Return the [x, y] coordinate for the center point of the cell that contains the specified text.  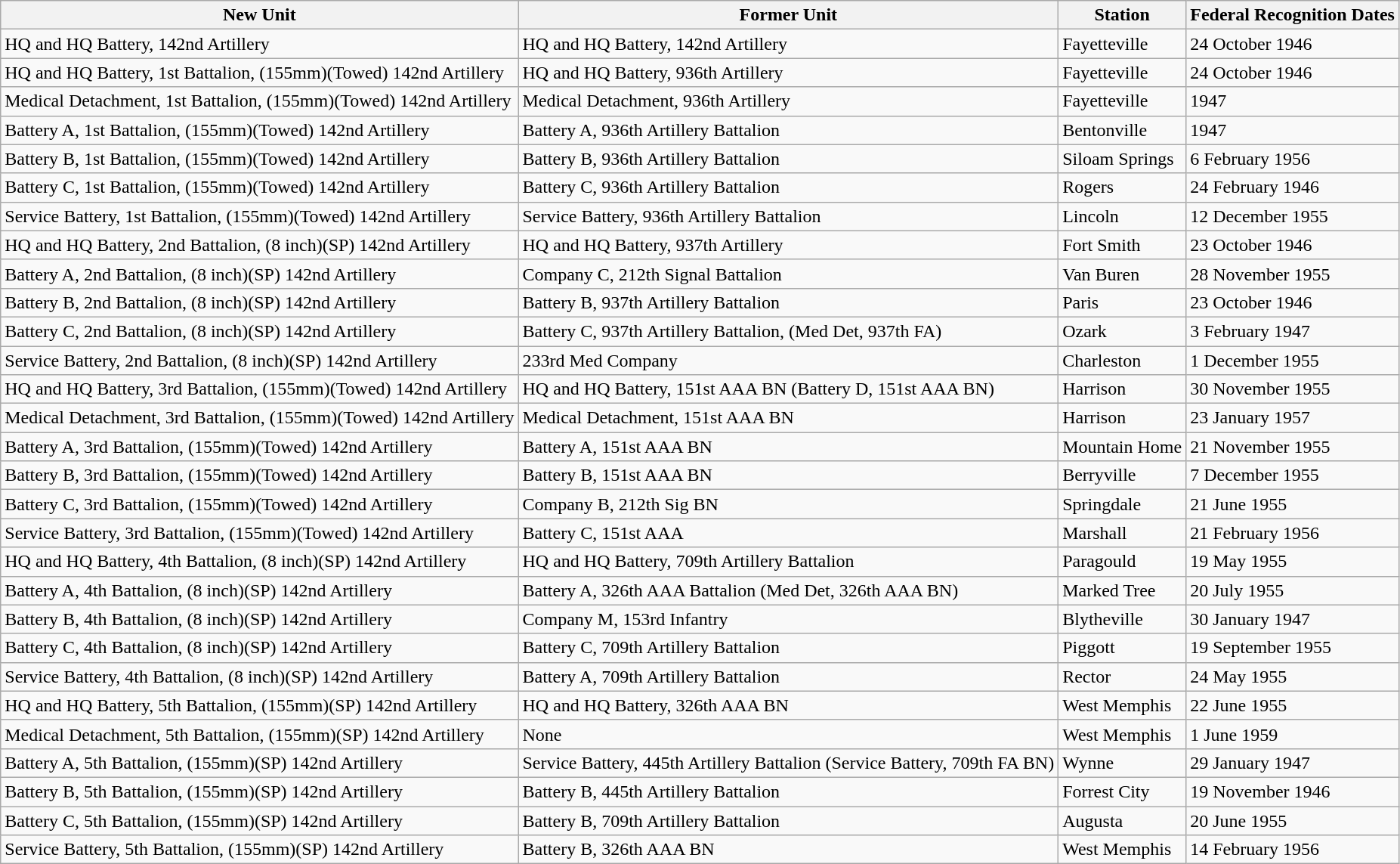
Paragould [1123, 562]
Piggott [1123, 648]
Battery A, 936th Artillery Battalion [789, 130]
Battery A, 4th Battalion, (8 inch)(SP) 142nd Artillery [260, 590]
Medical Detachment, 3rd Battalion, (155mm)(Towed) 142nd Artillery [260, 418]
Rector [1123, 677]
Wynne [1123, 763]
Battery C, 2nd Battalion, (8 inch)(SP) 142nd Artillery [260, 331]
Service Battery, 1st Battalion, (155mm)(Towed) 142nd Artillery [260, 216]
HQ and HQ Battery, 151st AAA BN (Battery D, 151st AAA BN) [789, 389]
Service Battery, 2nd Battalion, (8 inch)(SP) 142nd Artillery [260, 361]
Battery C, 709th Artillery Battalion [789, 648]
1 June 1959 [1293, 734]
Charleston [1123, 361]
Battery C, 4th Battalion, (8 inch)(SP) 142nd Artillery [260, 648]
Medical Detachment, 151st AAA BN [789, 418]
Battery C, 5th Battalion, (155mm)(SP) 142nd Artillery [260, 820]
22 June 1955 [1293, 705]
7 December 1955 [1293, 475]
Battery B, 709th Artillery Battalion [789, 820]
Battery A, 1st Battalion, (155mm)(Towed) 142nd Artillery [260, 130]
Ozark [1123, 331]
Siloam Springs [1123, 159]
Medical Detachment, 936th Artillery [789, 101]
Medical Detachment, 1st Battalion, (155mm)(Towed) 142nd Artillery [260, 101]
Federal Recognition Dates [1293, 15]
30 January 1947 [1293, 619]
19 May 1955 [1293, 562]
Battery B, 1st Battalion, (155mm)(Towed) 142nd Artillery [260, 159]
HQ and HQ Battery, 4th Battalion, (8 inch)(SP) 142nd Artillery [260, 562]
HQ and HQ Battery, 3rd Battalion, (155mm)(Towed) 142nd Artillery [260, 389]
Lincoln [1123, 216]
Mountain Home [1123, 447]
Battery B, 937th Artillery Battalion [789, 302]
Battery A, 709th Artillery Battalion [789, 677]
3 February 1947 [1293, 331]
HQ and HQ Battery, 937th Artillery [789, 245]
Station [1123, 15]
HQ and HQ Battery, 1st Battalion, (155mm)(Towed) 142nd Artillery [260, 73]
Service Battery, 4th Battalion, (8 inch)(SP) 142nd Artillery [260, 677]
30 November 1955 [1293, 389]
Marked Tree [1123, 590]
Battery A, 2nd Battalion, (8 inch)(SP) 142nd Artillery [260, 274]
Battery A, 151st AAA BN [789, 447]
Battery A, 5th Battalion, (155mm)(SP) 142nd Artillery [260, 763]
Service Battery, 3rd Battalion, (155mm)(Towed) 142nd Artillery [260, 533]
21 June 1955 [1293, 504]
Battery A, 326th AAA Battalion (Med Det, 326th AAA BN) [789, 590]
20 June 1955 [1293, 820]
Former Unit [789, 15]
Battery B, 3rd Battalion, (155mm)(Towed) 142nd Artillery [260, 475]
HQ and HQ Battery, 936th Artillery [789, 73]
14 February 1956 [1293, 850]
Fort Smith [1123, 245]
Service Battery, 936th Artillery Battalion [789, 216]
Company M, 153rd Infantry [789, 619]
Battery B, 936th Artillery Battalion [789, 159]
Forrest City [1123, 791]
Battery C, 936th Artillery Battalion [789, 187]
Battery C, 3rd Battalion, (155mm)(Towed) 142nd Artillery [260, 504]
Rogers [1123, 187]
24 May 1955 [1293, 677]
HQ and HQ Battery, 2nd Battalion, (8 inch)(SP) 142nd Artillery [260, 245]
Battery C, 1st Battalion, (155mm)(Towed) 142nd Artillery [260, 187]
New Unit [260, 15]
23 January 1957 [1293, 418]
19 November 1946 [1293, 791]
Medical Detachment, 5th Battalion, (155mm)(SP) 142nd Artillery [260, 734]
Marshall [1123, 533]
Company B, 212th Sig BN [789, 504]
Battery B, 151st AAA BN [789, 475]
HQ and HQ Battery, 709th Artillery Battalion [789, 562]
Berryville [1123, 475]
Service Battery, 445th Artillery Battalion (Service Battery, 709th FA BN) [789, 763]
28 November 1955 [1293, 274]
Battery A, 3rd Battalion, (155mm)(Towed) 142nd Artillery [260, 447]
Battery B, 326th AAA BN [789, 850]
20 July 1955 [1293, 590]
Paris [1123, 302]
21 February 1956 [1293, 533]
Company C, 212th Signal Battalion [789, 274]
Augusta [1123, 820]
29 January 1947 [1293, 763]
Service Battery, 5th Battalion, (155mm)(SP) 142nd Artillery [260, 850]
Bentonville [1123, 130]
Battery B, 2nd Battalion, (8 inch)(SP) 142nd Artillery [260, 302]
1 December 1955 [1293, 361]
233rd Med Company [789, 361]
Battery C, 937th Artillery Battalion, (Med Det, 937th FA) [789, 331]
Battery B, 4th Battalion, (8 inch)(SP) 142nd Artillery [260, 619]
Van Buren [1123, 274]
19 September 1955 [1293, 648]
HQ and HQ Battery, 5th Battalion, (155mm)(SP) 142nd Artillery [260, 705]
24 February 1946 [1293, 187]
Springdale [1123, 504]
HQ and HQ Battery, 326th AAA BN [789, 705]
21 November 1955 [1293, 447]
Battery B, 445th Artillery Battalion [789, 791]
Battery C, 151st AAA [789, 533]
6 February 1956 [1293, 159]
12 December 1955 [1293, 216]
Battery B, 5th Battalion, (155mm)(SP) 142nd Artillery [260, 791]
Blytheville [1123, 619]
None [789, 734]
